Locate the cell with the specified text and output its [X, Y] center coordinate. 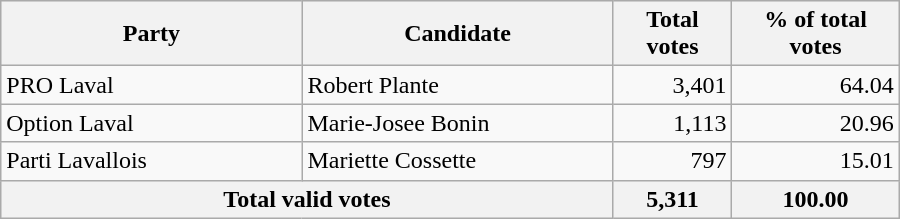
Mariette Cossette [458, 161]
Total votes [672, 34]
PRO Laval [152, 85]
5,311 [672, 199]
Party [152, 34]
3,401 [672, 85]
20.96 [816, 123]
Option Laval [152, 123]
Robert Plante [458, 85]
64.04 [816, 85]
Marie-Josee Bonin [458, 123]
15.01 [816, 161]
% of total votes [816, 34]
100.00 [816, 199]
Candidate [458, 34]
797 [672, 161]
1,113 [672, 123]
Parti Lavallois [152, 161]
Total valid votes [307, 199]
